Locate the cell with the specified text and output its [X, Y] center coordinate. 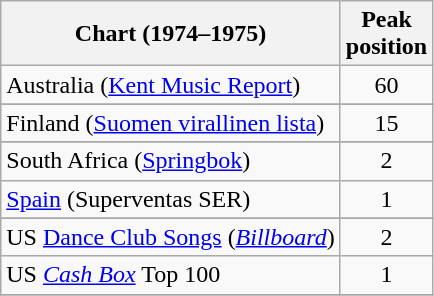
60 [386, 85]
Finland (Suomen virallinen lista) [171, 123]
Australia (Kent Music Report) [171, 85]
South Africa (Springbok) [171, 161]
US Cash Box Top 100 [171, 275]
Chart (1974–1975) [171, 34]
15 [386, 123]
US Dance Club Songs (Billboard) [171, 237]
Peakposition [386, 34]
Spain (Superventas SER) [171, 199]
